Output the (X, Y) coordinate of the center of the cell containing the given text.  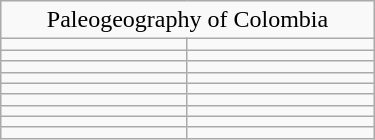
Paleogeography of Colombia (188, 20)
